Find where the given text appears and provide that cell's center as (X, Y) coordinate. 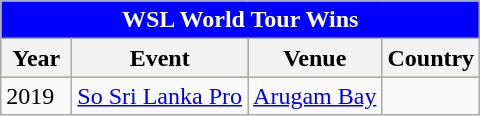
Country (431, 58)
Arugam Bay (315, 96)
Venue (315, 58)
WSL World Tour Wins (240, 20)
So Sri Lanka Pro (160, 96)
2019 (36, 96)
Event (160, 58)
Year (36, 58)
